Provide the (x, y) coordinate of the cell's center where the given text is located.  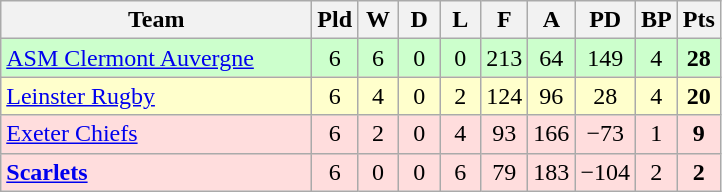
79 (504, 172)
124 (504, 96)
166 (552, 134)
Exeter Chiefs (156, 134)
Leinster Rugby (156, 96)
BP (656, 20)
ASM Clermont Auvergne (156, 58)
−104 (606, 172)
F (504, 20)
93 (504, 134)
PD (606, 20)
64 (552, 58)
A (552, 20)
149 (606, 58)
D (420, 20)
1 (656, 134)
L (460, 20)
Team (156, 20)
Pld (335, 20)
213 (504, 58)
20 (698, 96)
Pts (698, 20)
96 (552, 96)
W (378, 20)
9 (698, 134)
183 (552, 172)
Scarlets (156, 172)
−73 (606, 134)
